Locate the cell with the specified text and output its [x, y] center coordinate. 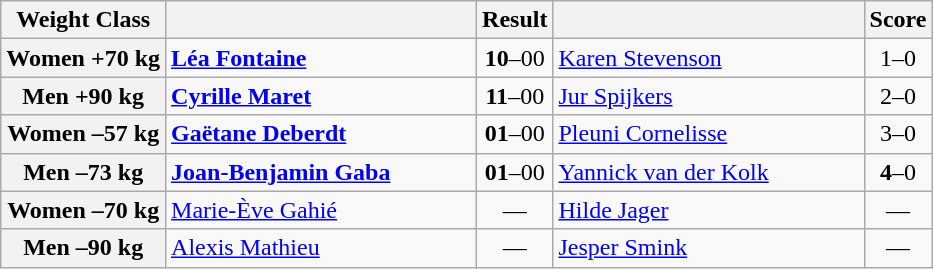
Women –70 kg [84, 210]
Women +70 kg [84, 58]
Léa Fontaine [322, 58]
Result [515, 20]
Men +90 kg [84, 96]
Cyrille Maret [322, 96]
Jesper Smink [708, 248]
10–00 [515, 58]
Jur Spijkers [708, 96]
4–0 [898, 172]
3–0 [898, 134]
Yannick van der Kolk [708, 172]
11–00 [515, 96]
Marie-Ève Gahié [322, 210]
Hilde Jager [708, 210]
Weight Class [84, 20]
1–0 [898, 58]
Men –90 kg [84, 248]
Joan-Benjamin Gaba [322, 172]
Karen Stevenson [708, 58]
Pleuni Cornelisse [708, 134]
Gaëtane Deberdt [322, 134]
2–0 [898, 96]
Women –57 kg [84, 134]
Men –73 kg [84, 172]
Score [898, 20]
Alexis Mathieu [322, 248]
